Capture the cell that displays the provided text and extract its [X, Y] central coordinate. 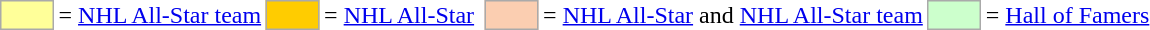
= NHL All-Star [400, 15]
= NHL All-Star team [160, 15]
= NHL All-Star and NHL All-Star team [734, 15]
